Determine the [X, Y] coordinate at the center of the cell enclosing the given text.  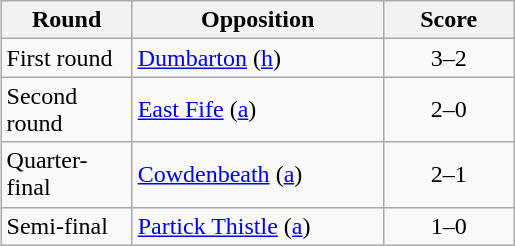
Score [448, 20]
First round [66, 58]
East Fife (a) [258, 110]
Round [66, 20]
Quarter-final [66, 174]
Dumbarton (h) [258, 58]
Partick Thistle (a) [258, 226]
1–0 [448, 226]
Opposition [258, 20]
2–0 [448, 110]
2–1 [448, 174]
3–2 [448, 58]
Semi-final [66, 226]
Cowdenbeath (a) [258, 174]
Second round [66, 110]
